Scan for the cell matching the given text and deliver its (X, Y) coordinate at center. 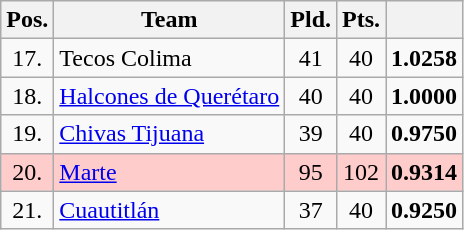
17. (28, 58)
1.0000 (424, 96)
0.9250 (424, 210)
39 (311, 134)
37 (311, 210)
Pld. (311, 20)
19. (28, 134)
0.9750 (424, 134)
102 (362, 172)
Pts. (362, 20)
Pos. (28, 20)
1.0258 (424, 58)
18. (28, 96)
95 (311, 172)
Chivas Tijuana (170, 134)
Halcones de Querétaro (170, 96)
21. (28, 210)
Team (170, 20)
Tecos Colima (170, 58)
20. (28, 172)
Cuautitlán (170, 210)
Marte (170, 172)
41 (311, 58)
0.9314 (424, 172)
